Search for the cell housing the specified text and yield its [x, y] center coordinate. 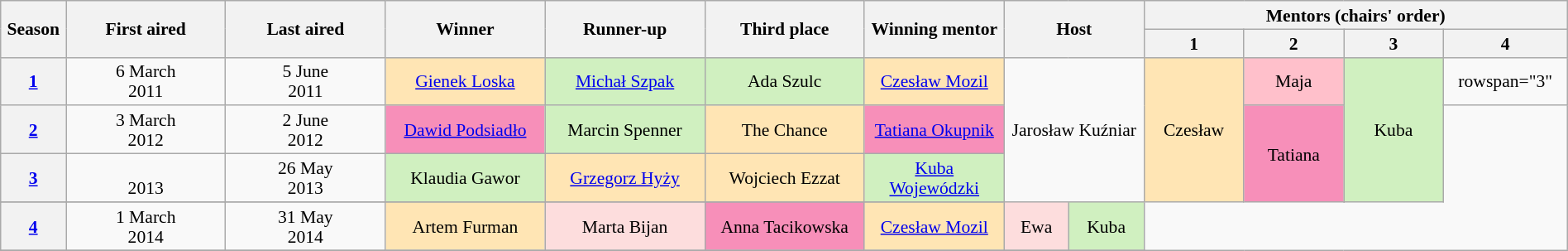
rowspan="3" [1505, 81]
6 March 2011 [146, 81]
Marcin Spenner [625, 130]
Czesław [1194, 129]
Third place [784, 29]
2 June 2012 [306, 130]
Michał Szpak [625, 81]
Jarosław Kuźniar [1073, 129]
Mentors (chairs' order) [1355, 15]
Tatiana [1293, 154]
Runner-up [625, 29]
31 May 2014 [306, 226]
Tatiana Okupnik [935, 130]
Gienek Loska [465, 81]
26 May 2013 [306, 178]
Kuba Wojewódzki [935, 178]
Dawid Podsiadło [465, 130]
Season [33, 29]
Grzegorz Hyży [625, 178]
3 March 2012 [146, 130]
Ewa [1036, 226]
2013 [146, 178]
Maja [1293, 81]
Host [1073, 29]
Artem Furman [465, 226]
Last aired [306, 29]
5 June 2011 [306, 81]
1 March 2014 [146, 226]
Wojciech Ezzat [784, 178]
Klaudia Gawor [465, 178]
First aired [146, 29]
Anna Tacikowska [784, 226]
Marta Bijan [625, 226]
Winner [465, 29]
Ada Szulc [784, 81]
The Chance [784, 130]
Winning mentor [935, 29]
